Detect which cell encompasses the target text, then output its (X, Y) center coordinate. 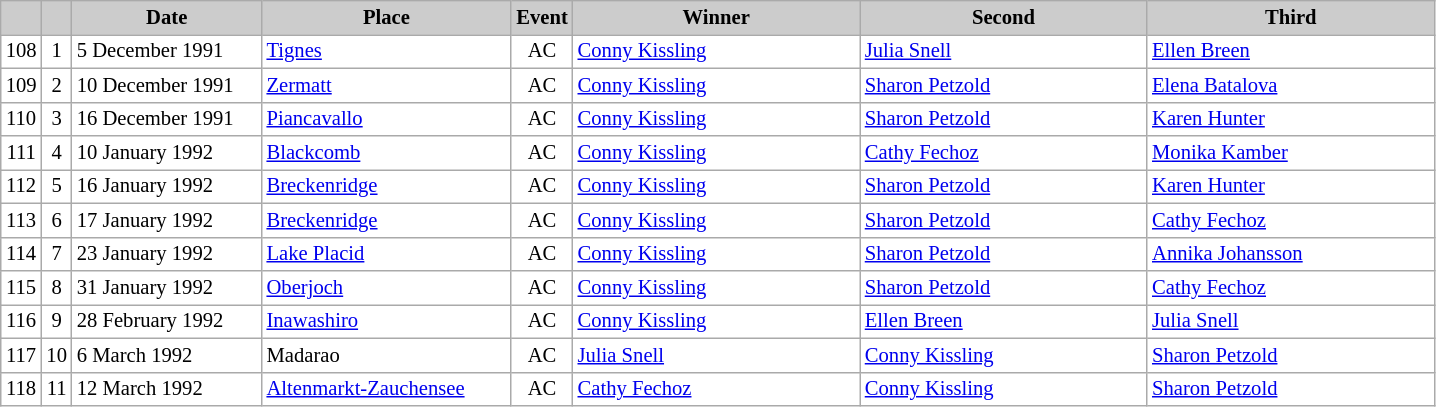
Monika Kamber (1290, 153)
Madarao (387, 355)
Second (1004, 17)
8 (56, 287)
10 December 1991 (167, 85)
Date (167, 17)
Oberjoch (387, 287)
5 (56, 186)
Elena Batalova (1290, 85)
5 December 1991 (167, 51)
116 (22, 321)
Place (387, 17)
Event (542, 17)
109 (22, 85)
110 (22, 119)
2 (56, 85)
31 January 1992 (167, 287)
Tignes (387, 51)
12 March 1992 (167, 389)
28 February 1992 (167, 321)
3 (56, 119)
118 (22, 389)
113 (22, 220)
9 (56, 321)
115 (22, 287)
Annika Johansson (1290, 254)
17 January 1992 (167, 220)
6 March 1992 (167, 355)
Piancavallo (387, 119)
108 (22, 51)
10 (56, 355)
6 (56, 220)
4 (56, 153)
111 (22, 153)
11 (56, 389)
Blackcomb (387, 153)
117 (22, 355)
Altenmarkt-Zauchensee (387, 389)
7 (56, 254)
Zermatt (387, 85)
16 December 1991 (167, 119)
Inawashiro (387, 321)
Third (1290, 17)
1 (56, 51)
10 January 1992 (167, 153)
Winner (716, 17)
112 (22, 186)
16 January 1992 (167, 186)
Lake Placid (387, 254)
23 January 1992 (167, 254)
114 (22, 254)
